Capture the cell that displays the provided text and extract its (X, Y) central coordinate. 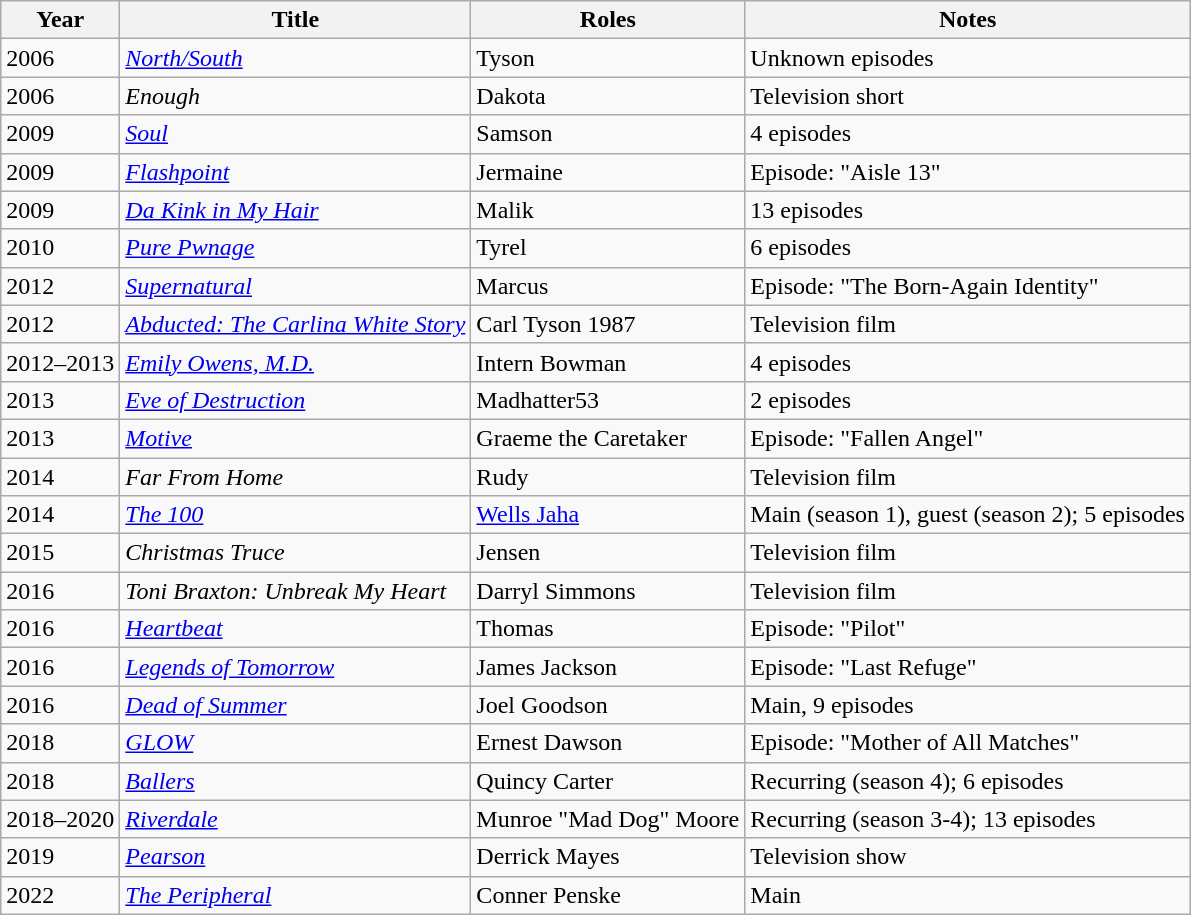
Episode: "Aisle 13" (968, 172)
Marcus (608, 286)
Roles (608, 20)
Ernest Dawson (608, 743)
Flashpoint (296, 172)
Tyrel (608, 248)
The 100 (296, 515)
2018–2020 (60, 819)
Legends of Tomorrow (296, 667)
Episode: "Mother of All Matches" (968, 743)
Recurring (season 3-4); 13 episodes (968, 819)
Episode: "Fallen Angel" (968, 438)
Episode: "Last Refuge" (968, 667)
2019 (60, 857)
Quincy Carter (608, 781)
Soul (296, 134)
Dakota (608, 96)
Recurring (season 4); 6 episodes (968, 781)
2015 (60, 553)
Enough (296, 96)
Thomas (608, 629)
Television short (968, 96)
Main (968, 895)
Main (season 1), guest (season 2); 5 episodes (968, 515)
13 episodes (968, 210)
Jensen (608, 553)
GLOW (296, 743)
6 episodes (968, 248)
The Peripheral (296, 895)
Toni Braxton: Unbreak My Heart (296, 591)
Wells Jaha (608, 515)
Jermaine (608, 172)
Notes (968, 20)
Conner Penske (608, 895)
Malik (608, 210)
2010 (60, 248)
Pearson (296, 857)
Tyson (608, 58)
Darryl Simmons (608, 591)
Emily Owens, M.D. (296, 362)
Title (296, 20)
Pure Pwnage (296, 248)
Carl Tyson 1987 (608, 324)
Eve of Destruction (296, 400)
North/South (296, 58)
2022 (60, 895)
Television show (968, 857)
Samson (608, 134)
Dead of Summer (296, 705)
Main, 9 episodes (968, 705)
Madhatter53 (608, 400)
Christmas Truce (296, 553)
Rudy (608, 477)
Ballers (296, 781)
Supernatural (296, 286)
Joel Goodson (608, 705)
James Jackson (608, 667)
Motive (296, 438)
Heartbeat (296, 629)
Year (60, 20)
2 episodes (968, 400)
Episode: "Pilot" (968, 629)
Abducted: The Carlina White Story (296, 324)
Munroe "Mad Dog" Moore (608, 819)
Intern Bowman (608, 362)
Riverdale (296, 819)
Unknown episodes (968, 58)
Far From Home (296, 477)
Derrick Mayes (608, 857)
Graeme the Caretaker (608, 438)
2012–2013 (60, 362)
Da Kink in My Hair (296, 210)
Episode: "The Born-Again Identity" (968, 286)
